Capture the cell that displays the provided text and extract its [x, y] central coordinate. 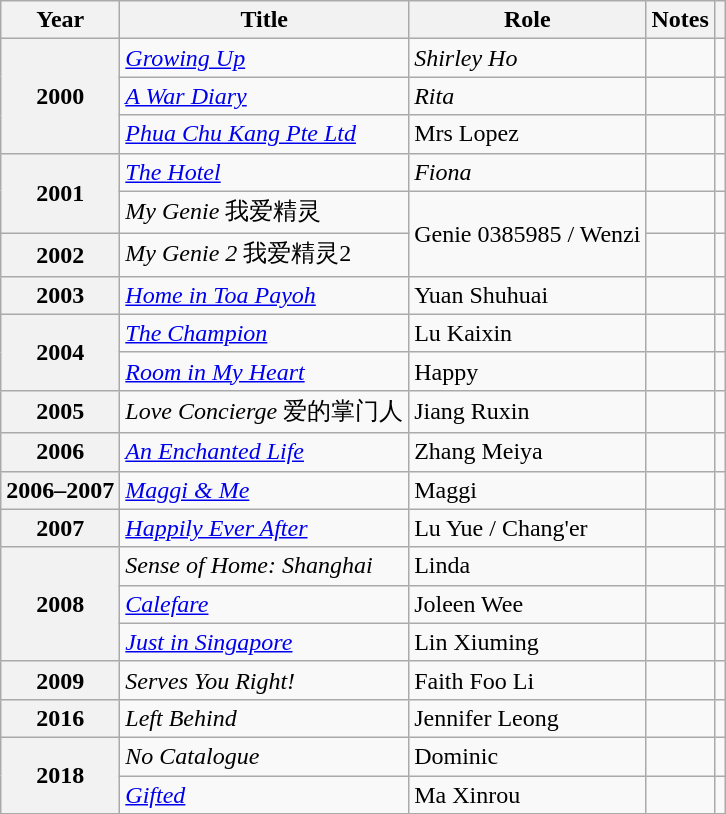
2006 [60, 452]
Sense of Home: Shanghai [264, 566]
Happy [528, 371]
The Hotel [264, 172]
Calefare [264, 604]
Mrs Lopez [528, 134]
2005 [60, 412]
Zhang Meiya [528, 452]
2004 [60, 352]
2002 [60, 256]
2003 [60, 295]
Phua Chu Kang Pte Ltd [264, 134]
A War Diary [264, 96]
Joleen Wee [528, 604]
An Enchanted Life [264, 452]
My Genie 2 我爱精灵2 [264, 256]
2001 [60, 194]
2009 [60, 680]
2008 [60, 604]
Left Behind [264, 718]
Genie 0385985 / Wenzi [528, 234]
Maggi & Me [264, 490]
Happily Ever After [264, 528]
Yuan Shuhuai [528, 295]
Serves You Right! [264, 680]
Rita [528, 96]
Room in My Heart [264, 371]
Jennifer Leong [528, 718]
Lu Kaixin [528, 333]
Linda [528, 566]
2007 [60, 528]
My Genie 我爱精灵 [264, 212]
The Champion [264, 333]
Growing Up [264, 58]
Role [528, 20]
2018 [60, 775]
Year [60, 20]
Faith Foo Li [528, 680]
2000 [60, 96]
Home in Toa Payoh [264, 295]
2006–2007 [60, 490]
Dominic [528, 756]
Love Concierge 爱的掌门人 [264, 412]
Jiang Ruxin [528, 412]
Gifted [264, 795]
Just in Singapore [264, 642]
Notes [680, 20]
2016 [60, 718]
Title [264, 20]
Fiona [528, 172]
Lin Xiuming [528, 642]
Shirley Ho [528, 58]
Maggi [528, 490]
Ma Xinrou [528, 795]
Lu Yue / Chang'er [528, 528]
No Catalogue [264, 756]
